Identify which cell holds the provided text, then report its (x, y) central coordinate. 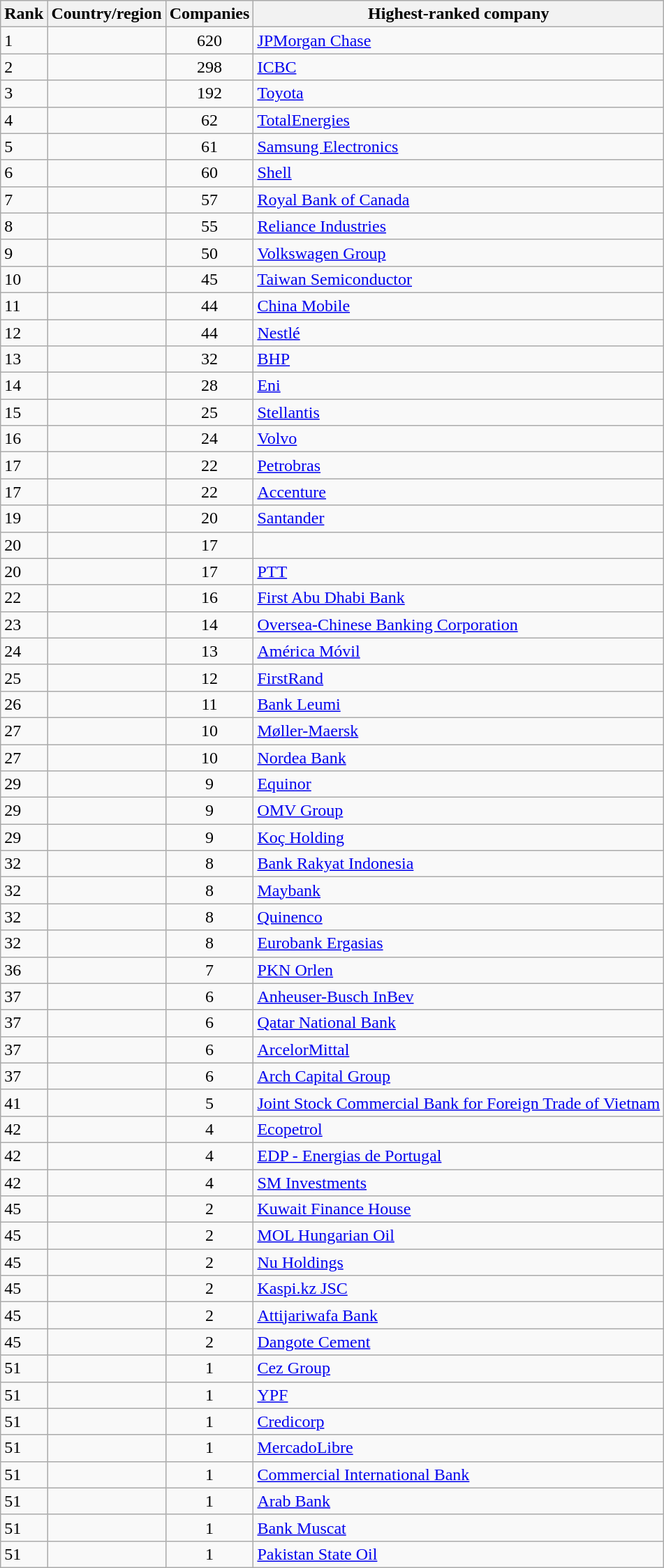
Kaspi.kz JSC (459, 1289)
Accenture (459, 492)
Taiwan Semiconductor (459, 279)
Volkswagen Group (459, 253)
Bank Muscat (459, 1528)
Samsung Electronics (459, 147)
26 (24, 704)
Royal Bank of Canada (459, 200)
Petrobras (459, 465)
Commercial International Bank (459, 1474)
23 (24, 625)
YPF (459, 1395)
192 (209, 94)
China Mobile (459, 306)
Toyota (459, 94)
Joint Stock Commercial Bank for Foreign Trade of Vietnam (459, 1103)
Arch Capital Group (459, 1076)
TotalEnergies (459, 120)
Arab Bank (459, 1501)
Eni (459, 386)
62 (209, 120)
Eurobank Ergasias (459, 943)
Nestlé (459, 333)
298 (209, 67)
Stellantis (459, 412)
Ecopetrol (459, 1129)
Attijariwafa Bank (459, 1315)
620 (209, 40)
Equinor (459, 784)
3 (24, 94)
Quinenco (459, 917)
Country/region (106, 14)
América Móvil (459, 651)
15 (24, 412)
PKN Orlen (459, 970)
Maybank (459, 890)
41 (24, 1103)
36 (24, 970)
19 (24, 518)
FirstRand (459, 678)
PTT (459, 572)
Nu Holdings (459, 1262)
Highest-ranked company (459, 14)
Oversea-Chinese Banking Corporation (459, 625)
Kuwait Finance House (459, 1209)
Volvo (459, 439)
Cez Group (459, 1368)
Møller-Maersk (459, 731)
SM Investments (459, 1183)
Qatar National Bank (459, 1023)
Dangote Cement (459, 1342)
MercadoLibre (459, 1448)
ICBC (459, 67)
Anheuser-Busch InBev (459, 996)
Credicorp (459, 1421)
28 (209, 386)
MOL Hungarian Oil (459, 1236)
Pakistan State Oil (459, 1554)
Companies (209, 14)
57 (209, 200)
60 (209, 173)
Nordea Bank (459, 757)
Bank Rakyat Indonesia (459, 864)
ArcelorMittal (459, 1050)
50 (209, 253)
55 (209, 226)
JPMorgan Chase (459, 40)
First Abu Dhabi Bank (459, 598)
Bank Leumi (459, 704)
Rank (24, 14)
Shell (459, 173)
EDP - Energias de Portugal (459, 1156)
Santander (459, 518)
OMV Group (459, 811)
Reliance Industries (459, 226)
Koç Holding (459, 837)
61 (209, 147)
BHP (459, 359)
